Return the (X, Y) coordinate for the center point of the cell that contains the specified text.  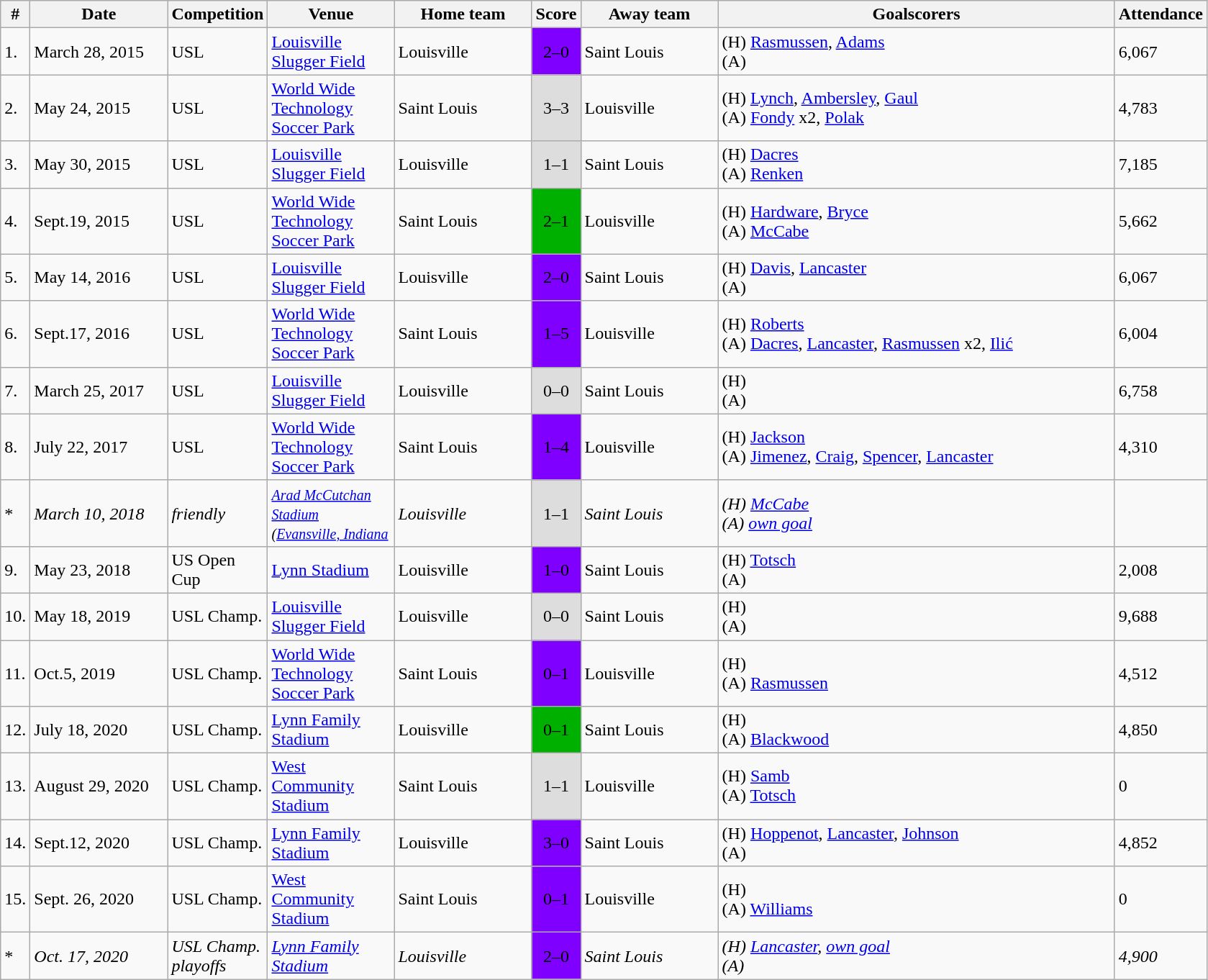
August 29, 2020 (99, 786)
1. (16, 52)
7,185 (1161, 164)
4,512 (1161, 673)
13. (16, 786)
friendly (217, 513)
Oct. 17, 2020 (99, 956)
May 18, 2019 (99, 616)
(H) Lancaster, own goal(A) (917, 956)
March 10, 2018 (99, 513)
Away team (649, 14)
4,783 (1161, 108)
(H) Hardware, Bryce(A) McCabe (917, 221)
1–5 (556, 334)
5. (16, 278)
6,758 (1161, 390)
Score (556, 14)
Arad McCutchan Stadium(Evansville, Indiana (331, 513)
7. (16, 390)
(H)(A) Williams (917, 899)
(H) Totsch(A) (917, 570)
(H) Dacres(A) Renken (917, 164)
3–3 (556, 108)
3. (16, 164)
Sept.19, 2015 (99, 221)
(H) Rasmussen, Adams(A) (917, 52)
(H) Davis, Lancaster(A) (917, 278)
(H) Roberts(A) Dacres, Lancaster, Rasmussen x2, Ilić (917, 334)
Home team (463, 14)
Sept. 26, 2020 (99, 899)
# (16, 14)
US Open Cup (217, 570)
10. (16, 616)
May 30, 2015 (99, 164)
9. (16, 570)
Sept.12, 2020 (99, 843)
Competition (217, 14)
4,852 (1161, 843)
Date (99, 14)
6. (16, 334)
11. (16, 673)
May 23, 2018 (99, 570)
(H) Hoppenot, Lancaster, Johnson(A) (917, 843)
12. (16, 730)
USL Champ.playoffs (217, 956)
1–4 (556, 447)
(H) Jackson(A) Jimenez, Craig, Spencer, Lancaster (917, 447)
(H)(A) Blackwood (917, 730)
4,850 (1161, 730)
Oct.5, 2019 (99, 673)
9,688 (1161, 616)
March 25, 2017 (99, 390)
July 22, 2017 (99, 447)
2. (16, 108)
May 14, 2016 (99, 278)
1–0 (556, 570)
Attendance (1161, 14)
(H)(A) Rasmussen (917, 673)
March 28, 2015 (99, 52)
July 18, 2020 (99, 730)
(H) Lynch, Ambersley, Gaul(A) Fondy x2, Polak (917, 108)
Sept.17, 2016 (99, 334)
3–0 (556, 843)
4,310 (1161, 447)
2,008 (1161, 570)
Venue (331, 14)
5,662 (1161, 221)
15. (16, 899)
6,004 (1161, 334)
(H) McCabe(A) own goal (917, 513)
4,900 (1161, 956)
8. (16, 447)
14. (16, 843)
May 24, 2015 (99, 108)
2–1 (556, 221)
Goalscorers (917, 14)
(H) Samb(A) Totsch (917, 786)
4. (16, 221)
Lynn Stadium (331, 570)
